Return the (X, Y) coordinate for the center point of the cell that contains the specified text.  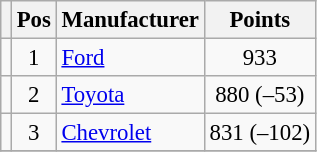
3 (34, 133)
831 (–102) (260, 133)
Toyota (130, 95)
Chevrolet (130, 133)
2 (34, 95)
Points (260, 20)
Ford (130, 58)
880 (–53) (260, 95)
Manufacturer (130, 20)
Pos (34, 20)
1 (34, 58)
933 (260, 58)
